Pinpoint the cell where the given text exists, returning its [x, y] midpoint coordinate. 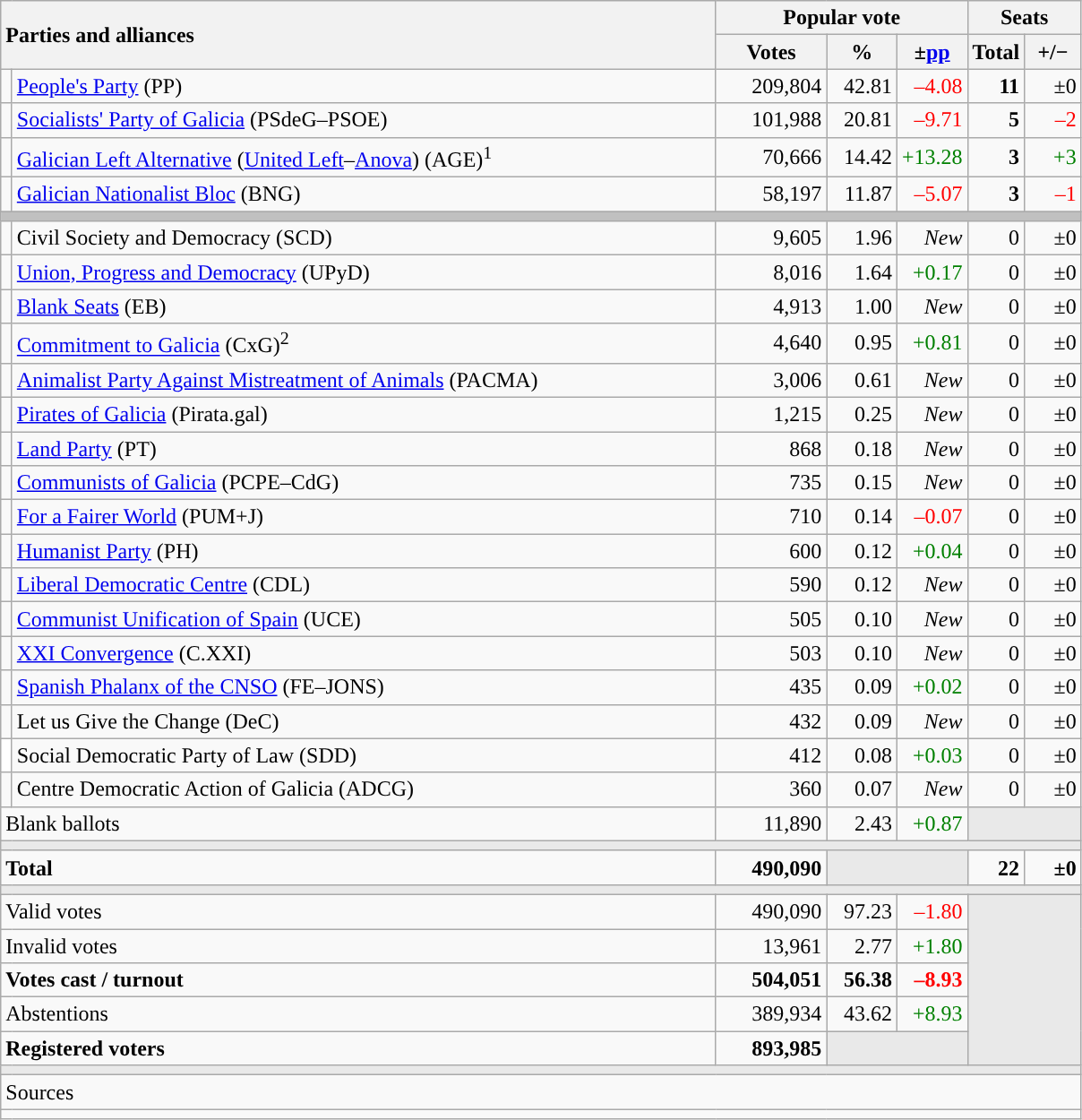
Registered voters [358, 1048]
868 [771, 449]
Pirates of Galicia (Pirata.gal) [364, 414]
22 [996, 867]
97.23 [862, 911]
43.62 [862, 1014]
Centre Democratic Action of Galicia (ADCG) [364, 789]
Union, Progress and Democracy (UPyD) [364, 272]
For a Fairer World (PUM+J) [364, 517]
58,197 [771, 194]
Humanist Party (PH) [364, 551]
11,890 [771, 823]
Socialists' Party of Galicia (PSdeG–PSOE) [364, 120]
0.07 [862, 789]
13,961 [771, 946]
+0.02 [932, 687]
+0.87 [932, 823]
9,605 [771, 238]
503 [771, 653]
Civil Society and Democracy (SCD) [364, 238]
11 [996, 86]
Let us Give the Change (DeC) [364, 721]
1,215 [771, 414]
+0.81 [932, 344]
0.61 [862, 380]
893,985 [771, 1048]
+0.03 [932, 755]
360 [771, 789]
–0.07 [932, 517]
590 [771, 585]
Land Party (PT) [364, 449]
56.38 [862, 980]
0.18 [862, 449]
0.14 [862, 517]
–8.93 [932, 980]
–9.71 [932, 120]
% [862, 52]
11.87 [862, 194]
Social Democratic Party of Law (SDD) [364, 755]
Seats [1025, 18]
+/− [1053, 52]
432 [771, 721]
Blank ballots [358, 823]
1.00 [862, 306]
600 [771, 551]
Liberal Democratic Centre (CDL) [364, 585]
Votes [771, 52]
–1 [1053, 194]
Communist Unification of Spain (UCE) [364, 619]
70,666 [771, 158]
504,051 [771, 980]
0.95 [862, 344]
Abstentions [358, 1014]
+0.17 [932, 272]
389,934 [771, 1014]
Animalist Party Against Mistreatment of Animals (PACMA) [364, 380]
735 [771, 483]
±pp [932, 52]
Votes cast / turnout [358, 980]
Popular vote [842, 18]
4,640 [771, 344]
1.96 [862, 238]
Blank Seats (EB) [364, 306]
+3 [1053, 158]
Spanish Phalanx of the CNSO (FE–JONS) [364, 687]
–1.80 [932, 911]
+0.04 [932, 551]
435 [771, 687]
XXI Convergence (C.XXI) [364, 653]
–4.08 [932, 86]
1.64 [862, 272]
–5.07 [932, 194]
412 [771, 755]
0.25 [862, 414]
8,016 [771, 272]
710 [771, 517]
Commitment to Galicia (CxG)2 [364, 344]
Sources [541, 1092]
–2 [1053, 120]
505 [771, 619]
Invalid votes [358, 946]
Communists of Galicia (PCPE–CdG) [364, 483]
+1.80 [932, 946]
People's Party (PP) [364, 86]
42.81 [862, 86]
Galician Nationalist Bloc (BNG) [364, 194]
20.81 [862, 120]
5 [996, 120]
101,988 [771, 120]
4,913 [771, 306]
3,006 [771, 380]
209,804 [771, 86]
2.77 [862, 946]
Parties and alliances [358, 35]
2.43 [862, 823]
0.08 [862, 755]
Valid votes [358, 911]
+8.93 [932, 1014]
Galician Left Alternative (United Left–Anova) (AGE)1 [364, 158]
0.15 [862, 483]
+13.28 [932, 158]
14.42 [862, 158]
